Return the [x, y] coordinate for the center point of the cell that contains the specified text.  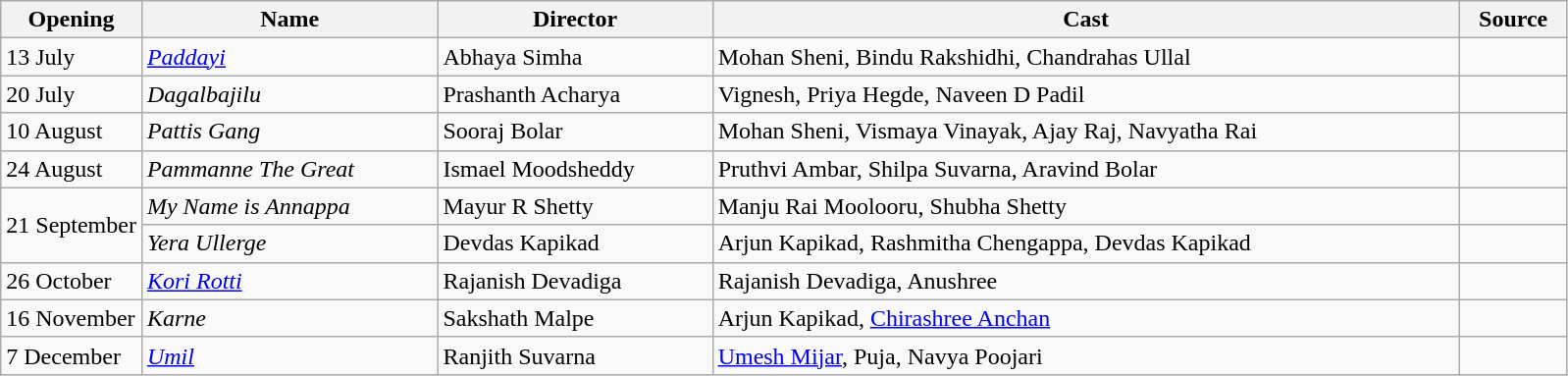
Umesh Mijar, Puja, Navya Poojari [1085, 355]
24 August [72, 169]
Vignesh, Priya Hegde, Naveen D Padil [1085, 94]
26 October [72, 281]
Kori Rotti [289, 281]
Arjun Kapikad, Chirashree Anchan [1085, 318]
Name [289, 20]
20 July [72, 94]
Source [1513, 20]
Ismael Moodsheddy [575, 169]
Sakshath Malpe [575, 318]
Umil [289, 355]
Devdas Kapikad [575, 243]
Director [575, 20]
Rajanish Devadiga [575, 281]
16 November [72, 318]
Dagalbajilu [289, 94]
Arjun Kapikad, Rashmitha Chengappa, Devdas Kapikad [1085, 243]
Yera Ullerge [289, 243]
Paddayi [289, 57]
13 July [72, 57]
My Name is Annappa [289, 206]
Opening [72, 20]
7 December [72, 355]
21 September [72, 225]
Mohan Sheni, Bindu Rakshidhi, Chandrahas Ullal [1085, 57]
Mayur R Shetty [575, 206]
Prashanth Acharya [575, 94]
Ranjith Suvarna [575, 355]
Pattis Gang [289, 132]
Mohan Sheni, Vismaya Vinayak, Ajay Raj, Navyatha Rai [1085, 132]
Abhaya Simha [575, 57]
Rajanish Devadiga, Anushree [1085, 281]
Cast [1085, 20]
Pammanne The Great [289, 169]
Manju Rai Moolooru, Shubha Shetty [1085, 206]
Sooraj Bolar [575, 132]
Karne [289, 318]
10 August [72, 132]
Pruthvi Ambar, Shilpa Suvarna, Aravind Bolar [1085, 169]
